Find where the given text appears and provide that cell's center as (X, Y) coordinate. 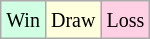
Win (24, 20)
Draw (72, 20)
Loss (126, 20)
